Detect which cell encompasses the target text, then output its (X, Y) center coordinate. 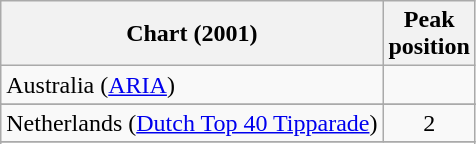
Australia (ARIA) (192, 85)
Peakposition (429, 34)
Netherlands (Dutch Top 40 Tipparade) (192, 123)
Chart (2001) (192, 34)
2 (429, 123)
